Capture the cell that displays the provided text and extract its (X, Y) central coordinate. 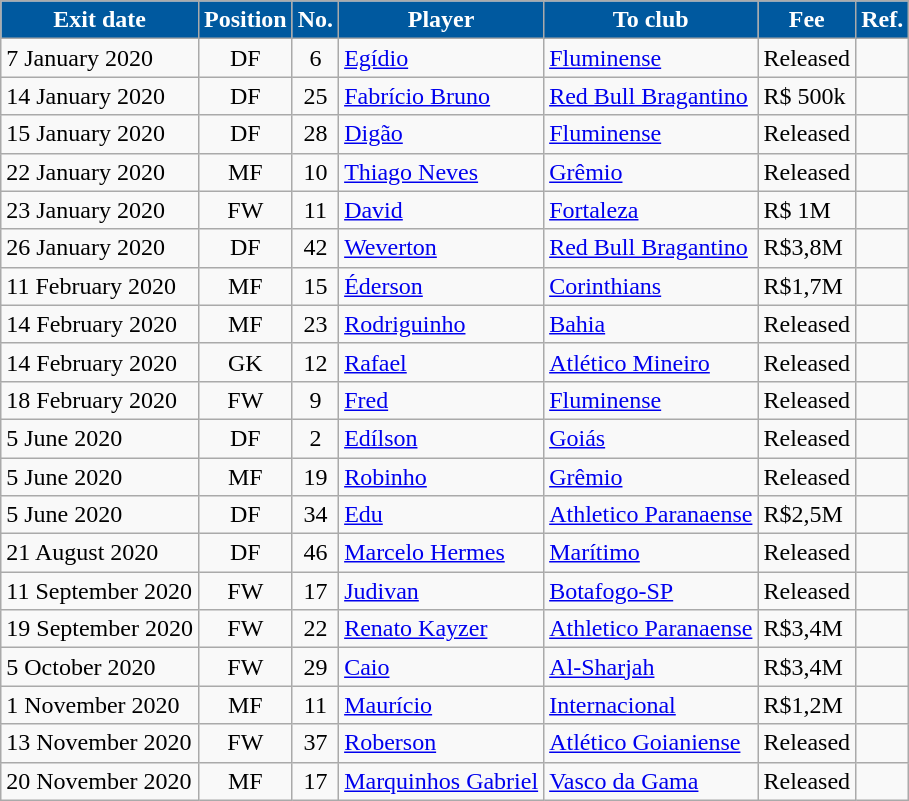
Caio (442, 667)
Robinho (442, 477)
Atlético Mineiro (651, 362)
Egídio (442, 58)
14 January 2020 (100, 96)
Internacional (651, 705)
22 (315, 629)
Fabrício Bruno (442, 96)
Edu (442, 515)
11 September 2020 (100, 591)
34 (315, 515)
Fortaleza (651, 210)
Renato Kayzer (442, 629)
Digão (442, 134)
R$3,8M (807, 248)
Goiás (651, 438)
Éderson (442, 286)
7 January 2020 (100, 58)
Bahia (651, 324)
5 October 2020 (100, 667)
Maurício (442, 705)
R$1,7M (807, 286)
37 (315, 743)
1 November 2020 (100, 705)
Judivan (442, 591)
Vasco da Gama (651, 781)
To club (651, 20)
Exit date (100, 20)
19 (315, 477)
Atlético Goianiense (651, 743)
R$ 1M (807, 210)
19 September 2020 (100, 629)
22 January 2020 (100, 172)
No. (315, 20)
Marcelo Hermes (442, 553)
Edílson (442, 438)
15 January 2020 (100, 134)
Thiago Neves (442, 172)
20 November 2020 (100, 781)
23 January 2020 (100, 210)
Rafael (442, 362)
GK (245, 362)
10 (315, 172)
15 (315, 286)
R$2,5M (807, 515)
6 (315, 58)
Marquinhos Gabriel (442, 781)
R$1,2M (807, 705)
42 (315, 248)
Ref. (882, 20)
Position (245, 20)
Fee (807, 20)
11 February 2020 (100, 286)
Fred (442, 400)
Roberson (442, 743)
Marítimo (651, 553)
18 February 2020 (100, 400)
25 (315, 96)
28 (315, 134)
2 (315, 438)
David (442, 210)
Botafogo-SP (651, 591)
Corinthians (651, 286)
Al-Sharjah (651, 667)
26 January 2020 (100, 248)
Rodriguinho (442, 324)
46 (315, 553)
23 (315, 324)
12 (315, 362)
Player (442, 20)
13 November 2020 (100, 743)
Weverton (442, 248)
R$ 500k (807, 96)
9 (315, 400)
21 August 2020 (100, 553)
29 (315, 667)
